Return (x, y) of the center of cell containing provided text 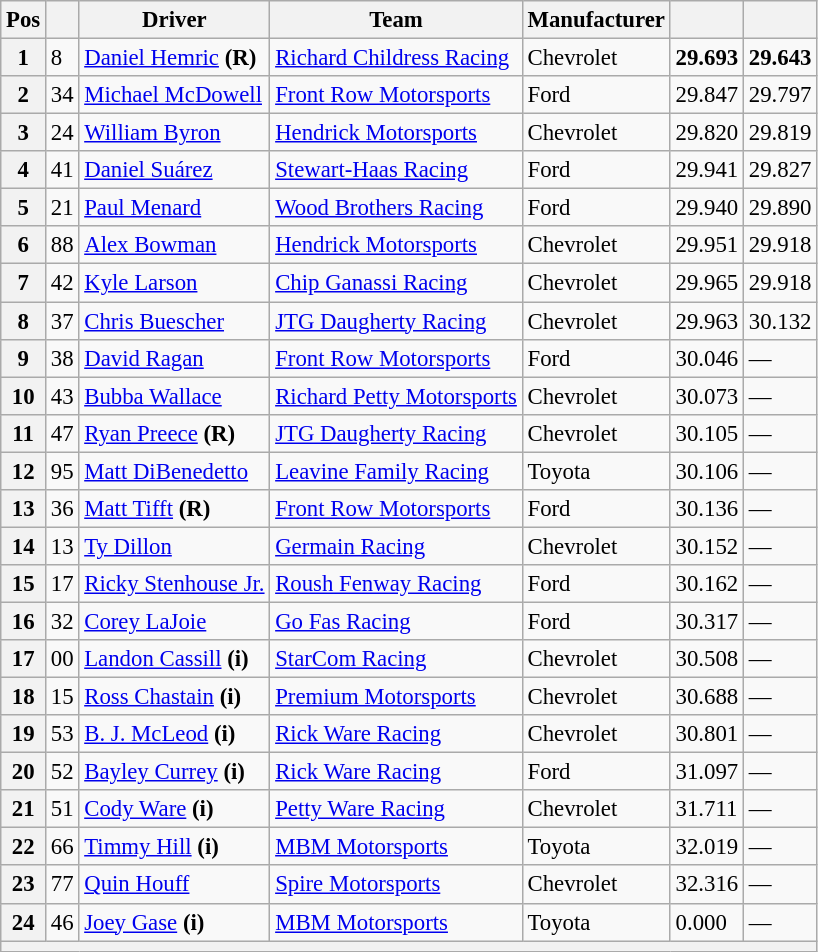
StarCom Racing (396, 659)
20 (24, 772)
12 (24, 471)
30.136 (706, 509)
29.819 (780, 133)
Go Fas Racing (396, 621)
34 (62, 95)
4 (24, 170)
Daniel Suárez (174, 170)
30.688 (706, 697)
36 (62, 509)
29.890 (780, 208)
29.820 (706, 133)
30.046 (706, 358)
29.940 (706, 208)
Bubba Wallace (174, 396)
2 (24, 95)
16 (24, 621)
32.316 (706, 885)
00 (62, 659)
46 (62, 922)
53 (62, 734)
43 (62, 396)
Chip Ganassi Racing (396, 283)
William Byron (174, 133)
29.965 (706, 283)
30.508 (706, 659)
Timmy Hill (i) (174, 847)
29.941 (706, 170)
19 (24, 734)
30.162 (706, 584)
31.711 (706, 809)
B. J. McLeod (i) (174, 734)
6 (24, 245)
9 (24, 358)
37 (62, 321)
Ricky Stenhouse Jr. (174, 584)
0.000 (706, 922)
29.797 (780, 95)
41 (62, 170)
1 (24, 58)
30.106 (706, 471)
47 (62, 433)
51 (62, 809)
Matt DiBenedetto (174, 471)
30.132 (780, 321)
29.643 (780, 58)
Ross Chastain (i) (174, 697)
31.097 (706, 772)
29.827 (780, 170)
Michael McDowell (174, 95)
7 (24, 283)
5 (24, 208)
3 (24, 133)
30.317 (706, 621)
Germain Racing (396, 546)
52 (62, 772)
Petty Ware Racing (396, 809)
Team (396, 20)
11 (24, 433)
18 (24, 697)
10 (24, 396)
Leavine Family Racing (396, 471)
Quin Houff (174, 885)
Spire Motorsports (396, 885)
Chris Buescher (174, 321)
32 (62, 621)
22 (24, 847)
32.019 (706, 847)
Alex Bowman (174, 245)
Ty Dillon (174, 546)
Richard Childress Racing (396, 58)
Daniel Hemric (R) (174, 58)
23 (24, 885)
Bayley Currey (i) (174, 772)
30.073 (706, 396)
Corey LaJoie (174, 621)
Pos (24, 20)
88 (62, 245)
29.847 (706, 95)
30.105 (706, 433)
David Ragan (174, 358)
42 (62, 283)
Landon Cassill (i) (174, 659)
Ryan Preece (R) (174, 433)
30.152 (706, 546)
Matt Tifft (R) (174, 509)
Manufacturer (596, 20)
29.951 (706, 245)
77 (62, 885)
66 (62, 847)
Wood Brothers Racing (396, 208)
Premium Motorsports (396, 697)
Roush Fenway Racing (396, 584)
30.801 (706, 734)
Richard Petty Motorsports (396, 396)
Cody Ware (i) (174, 809)
95 (62, 471)
Stewart-Haas Racing (396, 170)
Joey Gase (i) (174, 922)
14 (24, 546)
Kyle Larson (174, 283)
Paul Menard (174, 208)
29.963 (706, 321)
29.693 (706, 58)
Driver (174, 20)
38 (62, 358)
